Search for the cell housing the specified text and yield its [X, Y] center coordinate. 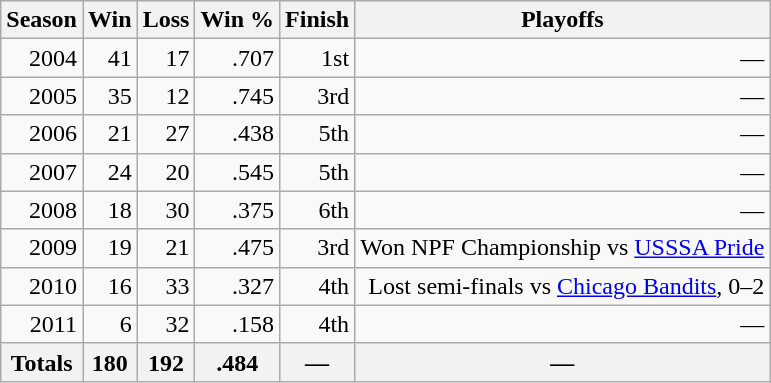
.545 [238, 172]
24 [110, 172]
.158 [238, 324]
19 [110, 248]
33 [166, 286]
Totals [42, 362]
2004 [42, 58]
12 [166, 96]
6 [110, 324]
30 [166, 210]
1st [318, 58]
.438 [238, 134]
.745 [238, 96]
2006 [42, 134]
17 [166, 58]
2011 [42, 324]
Season [42, 20]
2010 [42, 286]
41 [110, 58]
.484 [238, 362]
2005 [42, 96]
18 [110, 210]
.375 [238, 210]
.707 [238, 58]
Finish [318, 20]
Loss [166, 20]
32 [166, 324]
180 [110, 362]
.327 [238, 286]
20 [166, 172]
Win % [238, 20]
Win [110, 20]
192 [166, 362]
35 [110, 96]
Playoffs [562, 20]
2009 [42, 248]
2007 [42, 172]
16 [110, 286]
.475 [238, 248]
2008 [42, 210]
27 [166, 134]
Won NPF Championship vs USSSA Pride [562, 248]
6th [318, 210]
Lost semi-finals vs Chicago Bandits, 0–2 [562, 286]
